Output the [X, Y] coordinate of the center of the cell containing the given text.  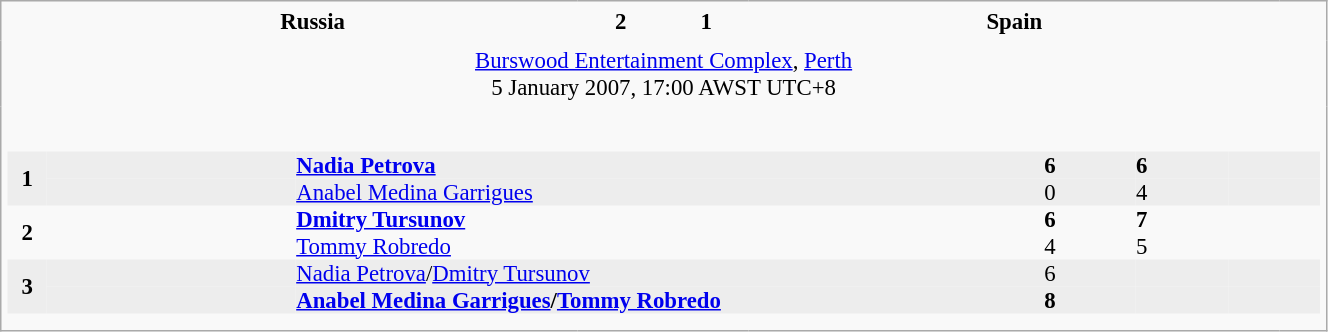
Russia [312, 21]
8 [1090, 300]
0 [1090, 192]
3 [28, 286]
5 [1182, 246]
Nadia Petrova/Dmitry Tursunov [670, 272]
Anabel Medina Garrigues/Tommy Robredo [670, 300]
Anabel Medina Garrigues [670, 192]
7 [1182, 218]
Dmitry Tursunov [670, 218]
Spain [1014, 21]
Burswood Entertainment Complex, Perth5 January 2007, 17:00 AWST UTC+8 [664, 73]
Tommy Robredo [670, 246]
Nadia Petrova [670, 164]
